Extract the [X, Y] coordinate from the center of the cell holding the provided text.  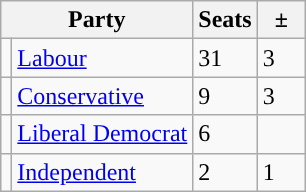
2 [225, 172]
9 [225, 96]
Labour [102, 58]
Party [97, 20]
Liberal Democrat [102, 134]
Independent [102, 172]
Seats [225, 20]
1 [281, 172]
6 [225, 134]
Conservative [102, 96]
31 [225, 58]
± [281, 20]
